Extract the [X, Y] coordinate from the center of the cell holding the provided text.  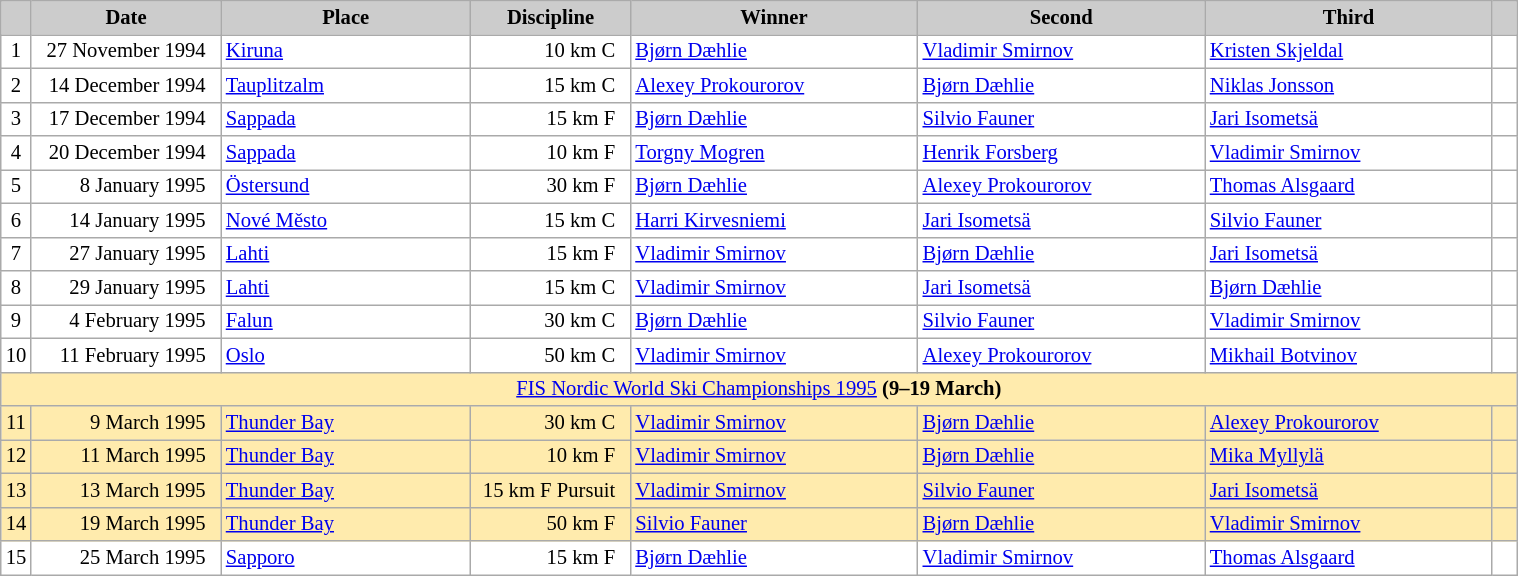
Östersund [346, 186]
8 [16, 287]
14 January 1995 [126, 220]
Tauplitzalm [346, 85]
Discipline [551, 17]
Henrik Forsberg [1062, 153]
50 km F [551, 524]
10 km C [551, 51]
4 February 1995 [126, 321]
14 December 1994 [126, 85]
14 [16, 524]
13 March 1995 [126, 490]
20 December 1994 [126, 153]
15 km F Pursuit [551, 490]
Oslo [346, 355]
8 January 1995 [126, 186]
Harri Kirvesniemi [774, 220]
25 March 1995 [126, 557]
Falun [346, 321]
11 March 1995 [126, 456]
9 [16, 321]
Second [1062, 17]
17 December 1994 [126, 119]
50 km C [551, 355]
13 [16, 490]
19 March 1995 [126, 524]
6 [16, 220]
29 January 1995 [126, 287]
10 [16, 355]
2 [16, 85]
4 [16, 153]
Third [1348, 17]
Kristen Skjeldal [1348, 51]
11 [16, 423]
Mikhail Botvinov [1348, 355]
27 November 1994 [126, 51]
12 [16, 456]
Kiruna [346, 51]
11 February 1995 [126, 355]
Mika Myllylä [1348, 456]
30 km F [551, 186]
Place [346, 17]
5 [16, 186]
1 [16, 51]
Nové Město [346, 220]
Date [126, 17]
Torgny Mogren [774, 153]
3 [16, 119]
Niklas Jonsson [1348, 85]
9 March 1995 [126, 423]
15 [16, 557]
27 January 1995 [126, 254]
FIS Nordic World Ski Championships 1995 (9–19 March) [759, 389]
7 [16, 254]
Sapporo [346, 557]
Winner [774, 17]
